Return the [x, y] coordinate for the center point of the cell that contains the specified text.  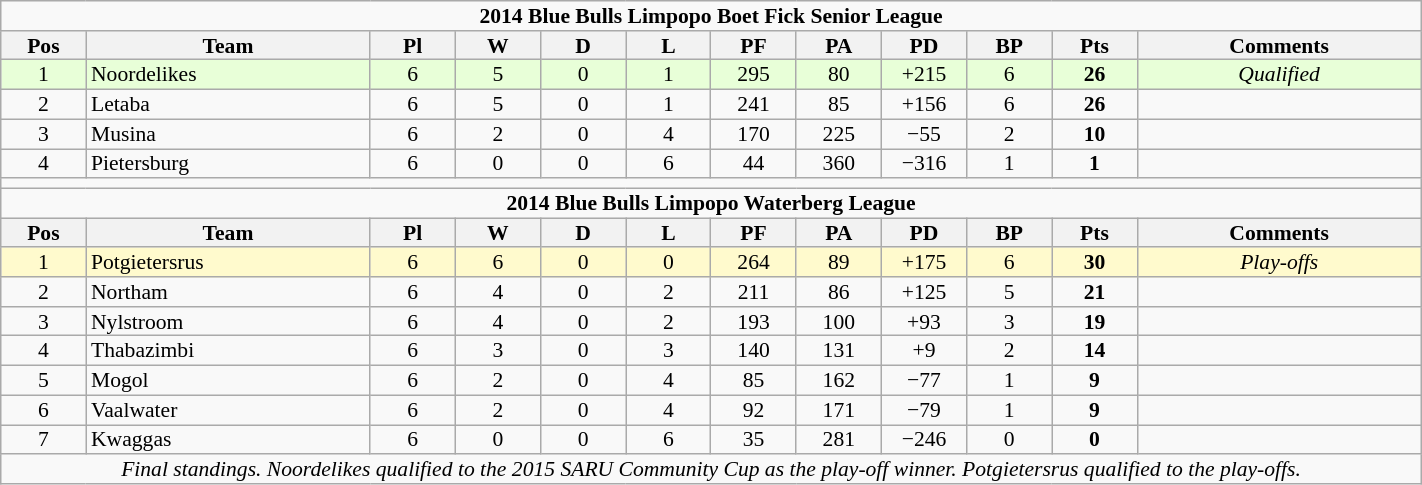
35 [754, 440]
30 [1094, 263]
193 [754, 322]
264 [754, 263]
+9 [924, 351]
Thabazimbi [228, 351]
131 [838, 351]
+156 [924, 105]
7 [44, 440]
Qualified [1279, 75]
−77 [924, 381]
Potgietersrus [228, 263]
295 [754, 75]
21 [1094, 292]
2014 Blue Bulls Limpopo Boet Fick Senior League [711, 16]
360 [838, 164]
Pietersburg [228, 164]
14 [1094, 351]
2014 Blue Bulls Limpopo Waterberg League [711, 204]
Letaba [228, 105]
Kwaggas [228, 440]
−246 [924, 440]
281 [838, 440]
92 [754, 410]
+215 [924, 75]
19 [1094, 322]
140 [754, 351]
170 [754, 134]
+125 [924, 292]
10 [1094, 134]
+93 [924, 322]
162 [838, 381]
−55 [924, 134]
100 [838, 322]
+175 [924, 263]
211 [754, 292]
−79 [924, 410]
225 [838, 134]
Musina [228, 134]
Nylstroom [228, 322]
86 [838, 292]
−316 [924, 164]
80 [838, 75]
Noordelikes [228, 75]
Vaalwater [228, 410]
89 [838, 263]
44 [754, 164]
171 [838, 410]
Final standings. Noordelikes qualified to the 2015 SARU Community Cup as the play-off winner. Potgietersrus qualified to the play-offs. [711, 470]
241 [754, 105]
Northam [228, 292]
Mogol [228, 381]
Play-offs [1279, 263]
